From the cell containing the given text, extract its center point as [X, Y] coordinate. 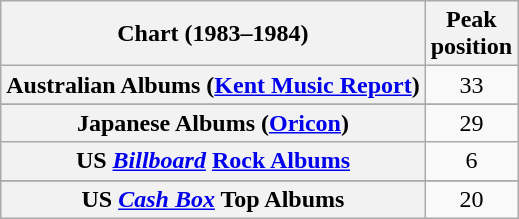
6 [471, 161]
US Billboard Rock Albums [213, 161]
29 [471, 123]
20 [471, 199]
33 [471, 85]
Australian Albums (Kent Music Report) [213, 85]
Japanese Albums (Oricon) [213, 123]
Chart (1983–1984) [213, 34]
US Cash Box Top Albums [213, 199]
Peakposition [471, 34]
